Capture the cell that displays the provided text and extract its (x, y) central coordinate. 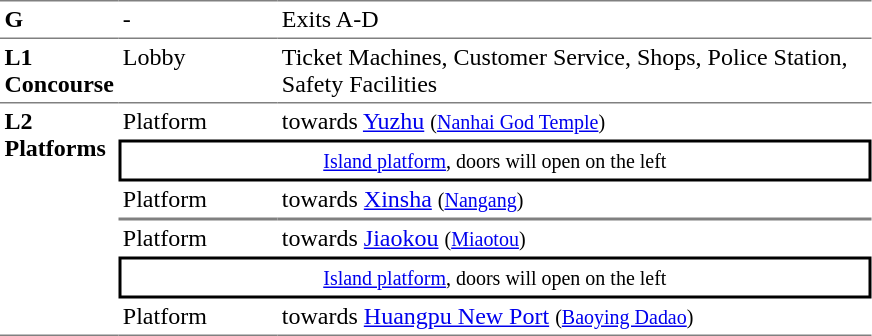
G (59, 19)
L1Concourse (59, 71)
Lobby (198, 71)
L2Platforms (59, 220)
towards Yuzhu (Nanhai God Temple) (574, 122)
towards Xinsha (Nangang) (574, 201)
- (198, 19)
towards Jiaokou (Miaotou) (574, 238)
Ticket Machines, Customer Service, Shops, Police Station, Safety Facilities (574, 71)
Exits A-D (574, 19)
towards Huangpu New Port (Baoying Dadao) (574, 317)
